Search for the cell housing the specified text and yield its [X, Y] center coordinate. 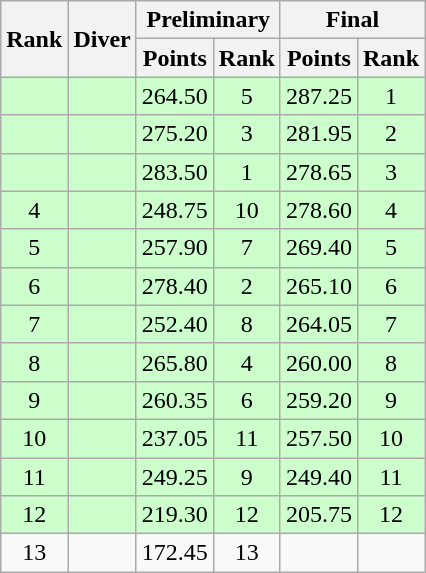
275.20 [174, 134]
Diver [102, 39]
265.10 [318, 286]
278.40 [174, 286]
257.50 [318, 438]
172.45 [174, 553]
Final [352, 20]
249.40 [318, 477]
237.05 [174, 438]
265.80 [174, 362]
257.90 [174, 248]
287.25 [318, 96]
264.50 [174, 96]
Preliminary [208, 20]
283.50 [174, 172]
260.35 [174, 400]
278.60 [318, 210]
248.75 [174, 210]
269.40 [318, 248]
249.25 [174, 477]
259.20 [318, 400]
219.30 [174, 515]
278.65 [318, 172]
205.75 [318, 515]
264.05 [318, 324]
260.00 [318, 362]
281.95 [318, 134]
252.40 [174, 324]
